Pinpoint the cell where the given text exists, returning its (x, y) midpoint coordinate. 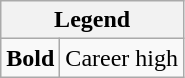
Career high (122, 58)
Legend (92, 20)
Bold (30, 58)
